From the cell containing the given text, extract its center point as (X, Y) coordinate. 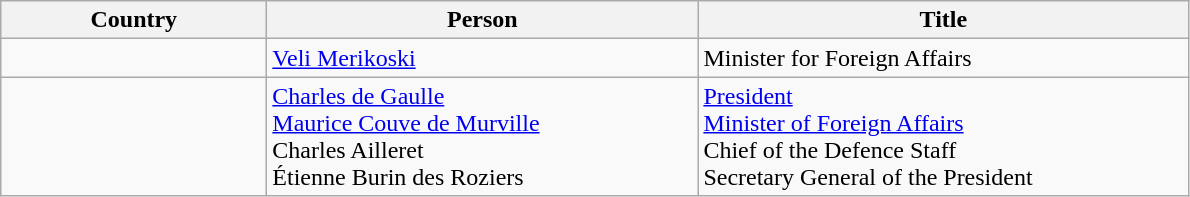
Country (134, 20)
Minister for Foreign Affairs (944, 58)
Charles de GaulleMaurice Couve de MurvilleCharles AilleretÉtienne Burin des Roziers (482, 136)
Person (482, 20)
PresidentMinister of Foreign AffairsChief of the Defence StaffSecretary General of the President (944, 136)
Veli Merikoski (482, 58)
Title (944, 20)
